Search for the cell housing the specified text and yield its [x, y] center coordinate. 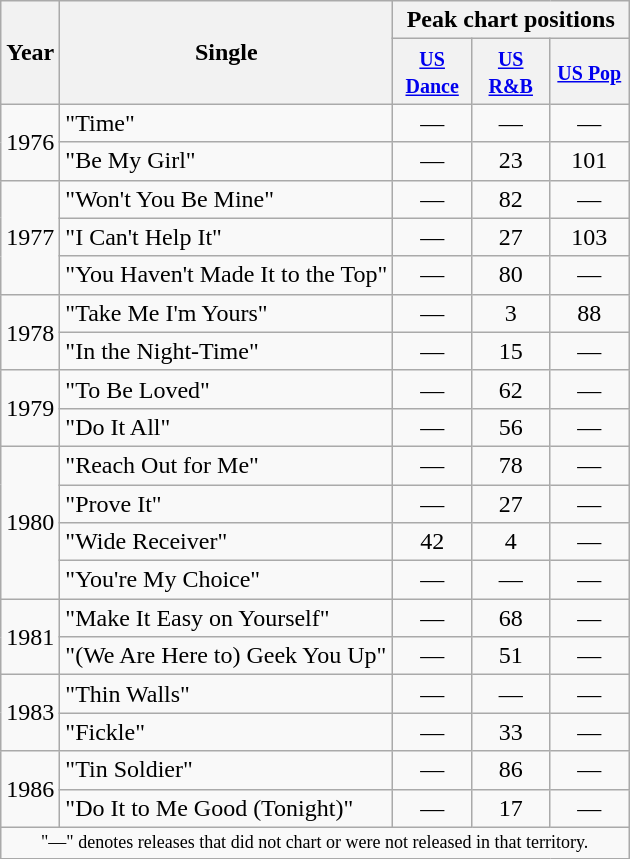
"Do It All" [226, 427]
Single [226, 52]
23 [510, 161]
"Do It to Me Good (Tonight)" [226, 808]
80 [510, 275]
103 [590, 237]
86 [510, 770]
17 [510, 808]
US R&B [510, 72]
68 [510, 618]
US Pop [590, 72]
"Prove It" [226, 503]
"To Be Loved" [226, 389]
"You Haven't Made It to the Top" [226, 275]
1978 [30, 332]
"You're My Choice" [226, 580]
"(We Are Here to) Geek You Up" [226, 656]
101 [590, 161]
4 [510, 542]
78 [510, 465]
82 [510, 199]
"Wide Receiver" [226, 542]
"Fickle" [226, 732]
1981 [30, 637]
"Tin Soldier" [226, 770]
3 [510, 313]
88 [590, 313]
42 [432, 542]
"Reach Out for Me" [226, 465]
US Dance [432, 72]
Peak chart positions [511, 20]
"Time" [226, 123]
"Thin Walls" [226, 694]
1986 [30, 789]
"I Can't Help It" [226, 237]
1976 [30, 142]
62 [510, 389]
Year [30, 52]
1980 [30, 522]
"In the Night-Time" [226, 351]
15 [510, 351]
"Be My Girl" [226, 161]
33 [510, 732]
"Take Me I'm Yours" [226, 313]
"Make It Easy on Yourself" [226, 618]
"—" denotes releases that did not chart or were not released in that territory. [315, 842]
51 [510, 656]
"Won't You Be Mine" [226, 199]
1983 [30, 713]
1979 [30, 408]
56 [510, 427]
1977 [30, 237]
